From the cell containing the given text, extract its center point as (X, Y) coordinate. 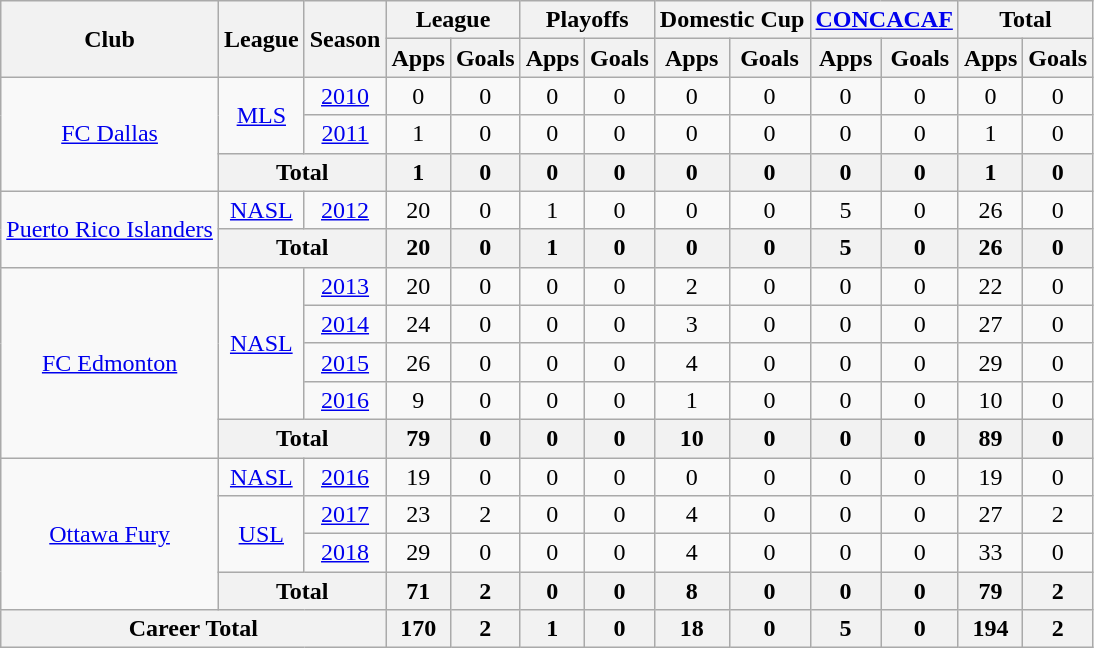
2013 (345, 286)
Career Total (194, 629)
2014 (345, 324)
23 (418, 515)
MLS (261, 115)
USL (261, 534)
Season (345, 39)
Club (110, 39)
FC Edmonton (110, 362)
194 (990, 629)
8 (692, 591)
9 (418, 400)
2017 (345, 515)
FC Dallas (110, 134)
Domestic Cup (732, 20)
Puerto Rico Islanders (110, 229)
Playoffs (587, 20)
Ottawa Fury (110, 534)
3 (692, 324)
2010 (345, 96)
CONCACAF (884, 20)
24 (418, 324)
2015 (345, 362)
18 (692, 629)
2018 (345, 553)
170 (418, 629)
33 (990, 553)
71 (418, 591)
89 (990, 438)
22 (990, 286)
2012 (345, 210)
2011 (345, 134)
